Determine the [x, y] coordinate at the center of the cell enclosing the given text.  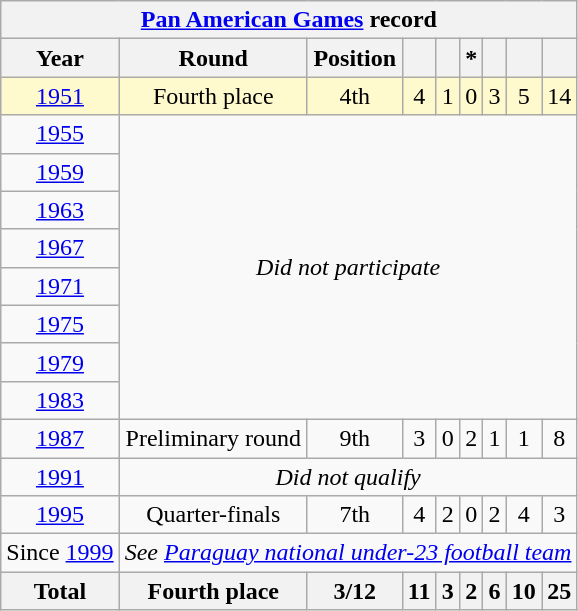
1955 [60, 134]
Did not participate [348, 267]
Since 1999 [60, 553]
4th [354, 96]
Round [213, 58]
1971 [60, 286]
25 [560, 591]
Quarter-finals [213, 515]
6 [494, 591]
Year [60, 58]
1995 [60, 515]
1991 [60, 477]
1983 [60, 400]
Position [354, 58]
1951 [60, 96]
1979 [60, 362]
1963 [60, 210]
14 [560, 96]
* [470, 58]
Total [60, 591]
9th [354, 438]
5 [524, 96]
See Paraguay national under-23 football team [348, 553]
10 [524, 591]
1987 [60, 438]
Did not qualify [348, 477]
8 [560, 438]
Pan American Games record [289, 20]
Preliminary round [213, 438]
1959 [60, 172]
3/12 [354, 591]
7th [354, 515]
11 [419, 591]
1975 [60, 324]
1967 [60, 248]
